Search for the cell housing the specified text and yield its [X, Y] center coordinate. 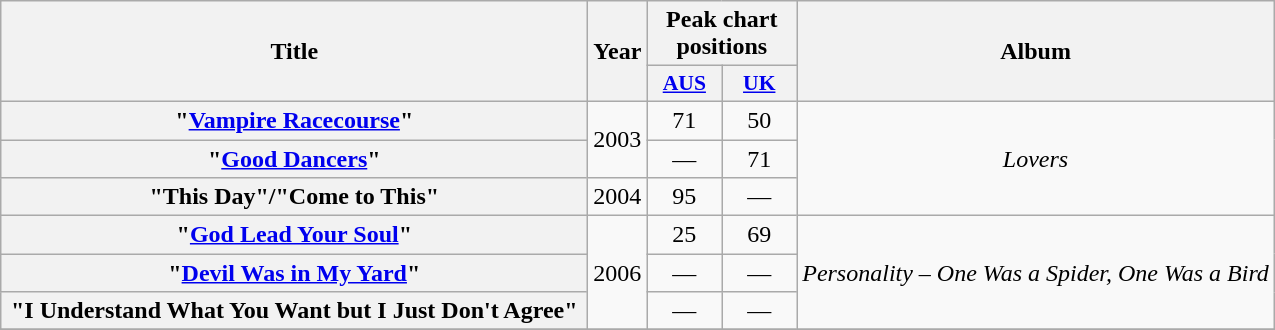
AUS [684, 84]
"Vampire Racecourse" [294, 120]
"I Understand What You Want but I Just Don't Agree" [294, 311]
50 [760, 120]
2004 [618, 197]
Album [1036, 52]
95 [684, 197]
Title [294, 52]
Lovers [1036, 158]
"Good Dancers" [294, 159]
2006 [618, 273]
69 [760, 235]
"Devil Was in My Yard" [294, 273]
"God Lead Your Soul" [294, 235]
UK [760, 84]
"This Day"/"Come to This" [294, 197]
Year [618, 52]
2003 [618, 139]
25 [684, 235]
Personality – One Was a Spider, One Was a Bird [1036, 273]
Peak chart positions [722, 34]
